Find where the given text appears and provide that cell's center as (x, y) coordinate. 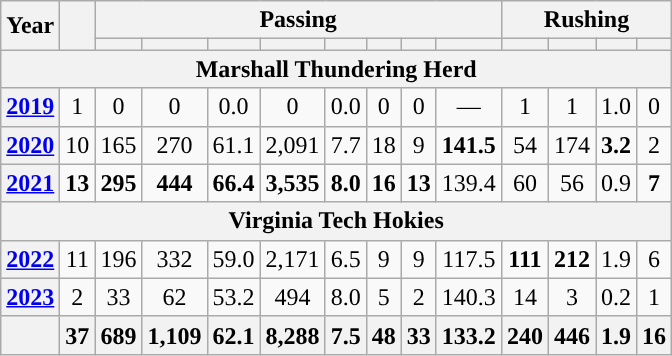
2023 (30, 297)
54 (524, 145)
332 (174, 259)
494 (292, 297)
53.2 (234, 297)
3.2 (616, 145)
8,288 (292, 335)
270 (174, 145)
2,171 (292, 259)
Virginia Tech Hokies (336, 221)
18 (384, 145)
3 (572, 297)
7.7 (346, 145)
59.0 (234, 259)
295 (118, 183)
196 (118, 259)
2021 (30, 183)
60 (524, 183)
10 (78, 145)
11 (78, 259)
6 (654, 259)
212 (572, 259)
— (468, 107)
133.2 (468, 335)
2022 (30, 259)
14 (524, 297)
62 (174, 297)
140.3 (468, 297)
689 (118, 335)
Rushing (586, 20)
0.9 (616, 183)
62.1 (234, 335)
7.5 (346, 335)
2,091 (292, 145)
1.0 (616, 107)
Marshall Thundering Herd (336, 69)
66.4 (234, 183)
446 (572, 335)
165 (118, 145)
1,109 (174, 335)
141.5 (468, 145)
240 (524, 335)
3,535 (292, 183)
48 (384, 335)
5 (384, 297)
111 (524, 259)
174 (572, 145)
61.1 (234, 145)
444 (174, 183)
Passing (298, 20)
37 (78, 335)
7 (654, 183)
6.5 (346, 259)
139.4 (468, 183)
2020 (30, 145)
0.2 (616, 297)
117.5 (468, 259)
56 (572, 183)
Year (30, 26)
2019 (30, 107)
